Determine the [X, Y] coordinate at the center of the cell enclosing the given text.  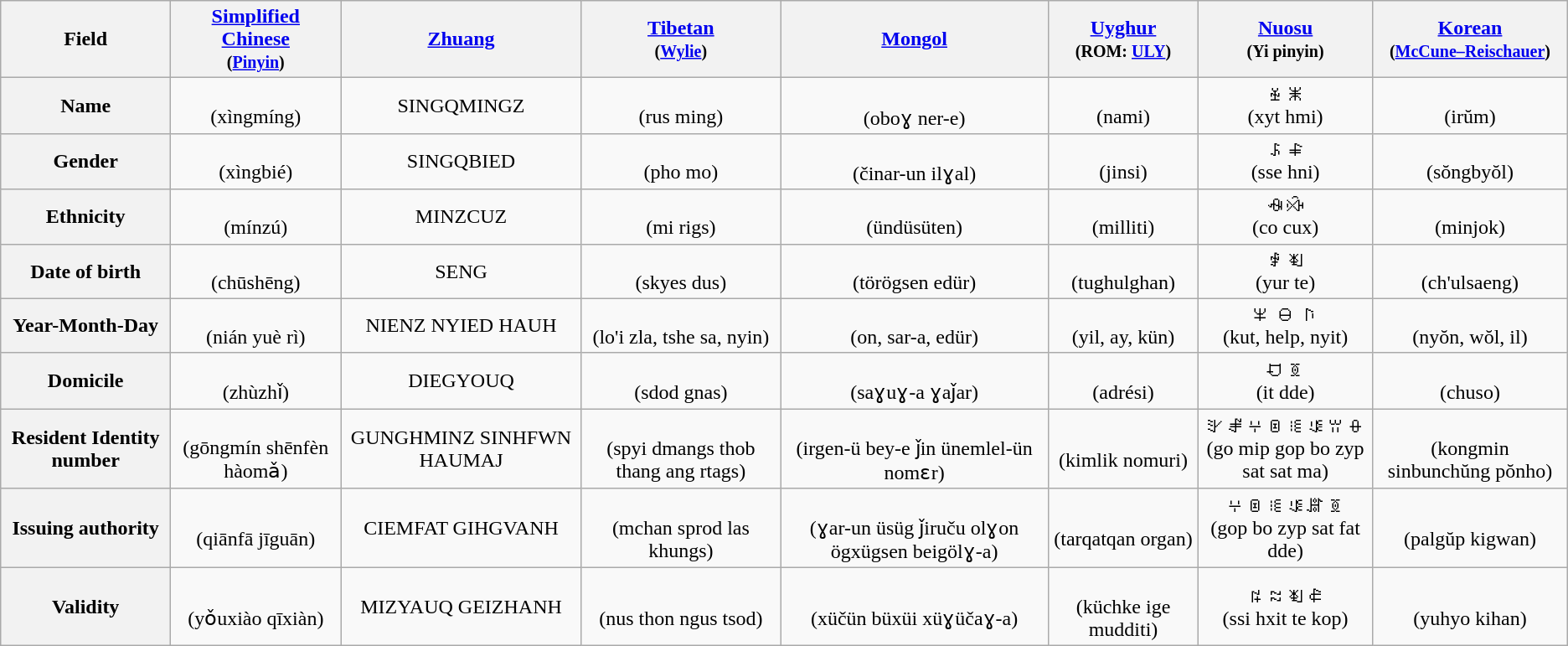
(spyi dmangs thob thang ang rtags) [681, 449]
ꑫꂓ(xyt hmi) [1286, 106]
Tibetan(Wylie) [681, 39]
(tughulghan) [1122, 271]
(ɣar-un üsüg ǰiruču olɣon ögxügsen beigölɣ-a) [915, 528]
(saɣuɣ-a ɣaǰar) [915, 380]
(nián yuè rì) [256, 325]
Zhuang [461, 39]
ꇭꀧꊫꌐꃑꅉ(gop bo zyp sat fat dde) [1286, 528]
(chuso) [1471, 380]
(palgŭp kigwan) [1471, 528]
(minjok) [1471, 216]
SINGQMINGZ [461, 106]
(törögsen edür) [915, 271]
GUNGHMINZ SINHFWN HAUMAJ [461, 449]
(irŭm) [1471, 106]
Field [85, 39]
Nuosu(Yi pinyin) [1286, 39]
(tarqatqan organ) [1122, 528]
(pho mo) [681, 161]
(xüčün büxüi xüɣüčaɣ-a) [915, 607]
(nami) [1122, 106]
(mi rigs) [681, 216]
ꌬꉆꄮꈉ(ssi hxit te kop) [1286, 607]
ꇬꂱꇭꀧꊫꌐꀕꂷ(go mip gop bo zyp sat sat ma) [1286, 449]
(ch'ulsaeng) [1471, 271]
(činar-un ilɣal) [915, 161]
(xìngbié) [256, 161]
(zhùzhǐ) [256, 380]
(yuhyo kihan) [1471, 607]
MIZYAUQ GEIZHANH [461, 607]
(jinsi) [1122, 161]
DIEGYOUQ [461, 380]
(nyŏn, wŏl, il) [1471, 325]
(yil, ay, kün) [1122, 325]
(yǒuxiào qīxiàn) [256, 607]
(kongmin sinbunchŭng pŏnho) [1471, 449]
MINZCUZ [461, 216]
Mongol [915, 39]
SENG [461, 271]
ꌺꅪ(sse hni) [1286, 161]
(küchke ige mudditi) [1122, 607]
NIENZ NYIED HAUH [461, 325]
Date of birth [85, 271]
Validity [85, 607]
(milliti) [1122, 216]
Resident Identity number [85, 449]
(lo'i zla, tshe sa, nyin) [681, 325]
Domicile [85, 380]
Name [85, 106]
(adrési) [1122, 380]
Uyghur(ROM: ULY) [1122, 39]
Simplified Chinese(Pinyin) [256, 39]
(mchan sprod las khungs) [681, 528]
(rus ming) [681, 106]
(on, sar-a, edür) [915, 325]
(mínzú) [256, 216]
ꒆꄮ(yur te) [1286, 271]
ꀀꅉ(it dde) [1286, 380]
(qiānfā jīguān) [256, 528]
Year-Month-Day [85, 325]
(gōngmín shēnfèn hàomǎ) [256, 449]
(sŏngbyŏl) [1471, 161]
Korean(McCune–Reischauer) [1471, 39]
(xìngmíng) [256, 106]
Gender [85, 161]
(skyes dus) [681, 271]
(sdod gnas) [681, 380]
(irgen-ü bey-e ǰin ünemlel-ün nomɛr) [915, 449]
Issuing authority [85, 528]
(oboɣ ner-e) [915, 106]
(ündüsüten) [915, 216]
ꈎ ꆪ ꑍ(kut, help, nyit) [1286, 325]
(chūshēng) [256, 271]
CIEMFAT GIHGVANH [461, 528]
(kimlik nomuri) [1122, 449]
SINGQBIED [461, 161]
ꊿꋅ(co cux) [1286, 216]
(nus thon ngus tsod) [681, 607]
Ethnicity [85, 216]
